Return the [X, Y] coordinate for the center point of the cell that contains the specified text.  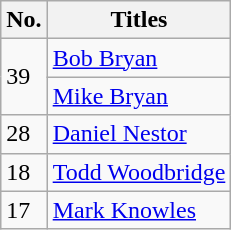
Todd Woodbridge [139, 172]
Mark Knowles [139, 210]
17 [24, 210]
Titles [139, 20]
Bob Bryan [139, 58]
Daniel Nestor [139, 134]
39 [24, 77]
28 [24, 134]
Mike Bryan [139, 96]
No. [24, 20]
18 [24, 172]
